Output the [x, y] coordinate of the center of the cell containing the given text.  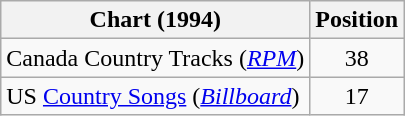
Canada Country Tracks (RPM) [156, 58]
Chart (1994) [156, 20]
Position [357, 20]
38 [357, 58]
17 [357, 96]
US Country Songs (Billboard) [156, 96]
